Detect which cell encompasses the target text, then output its (x, y) center coordinate. 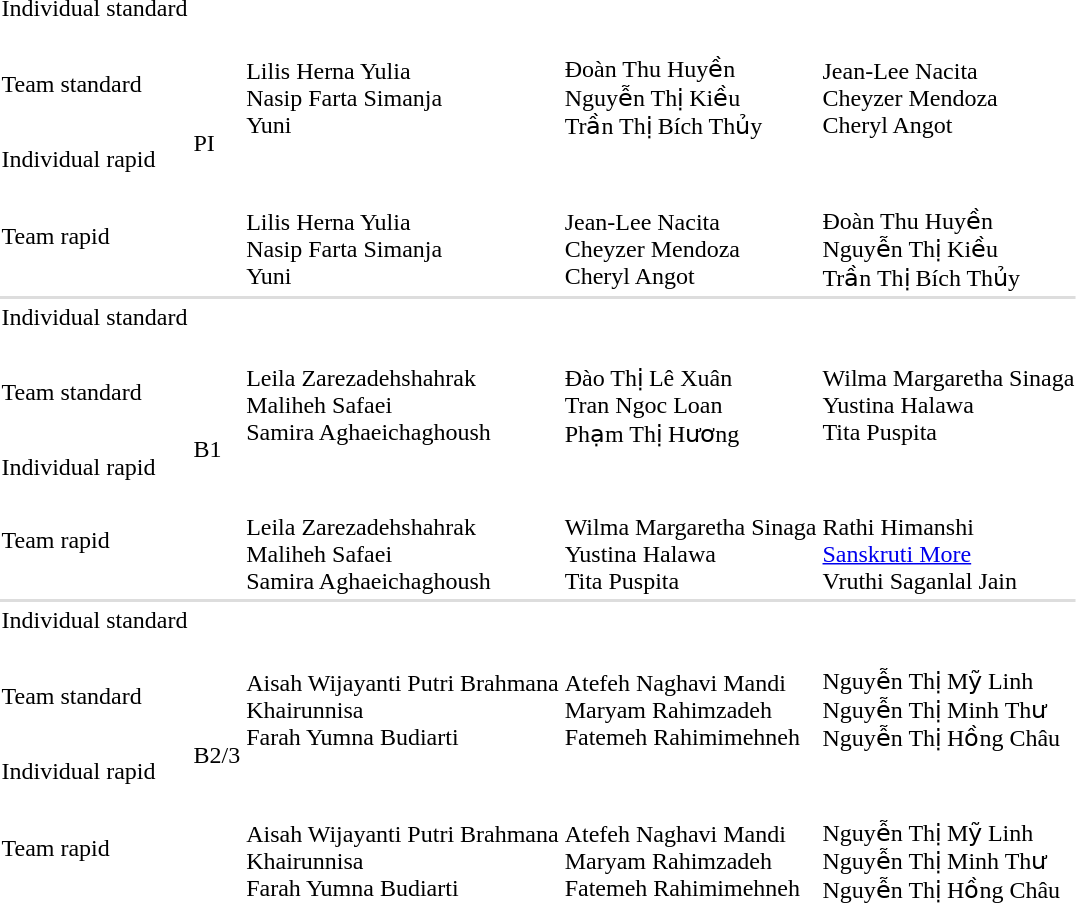
B1 (217, 449)
Aisah Wijayanti Putri BrahmanaKhairunnisaFarah Yumna Budiarti (403, 696)
Nguyễn Thị Mỹ LinhNguyễn Thị Minh ThưNguyễn Thị Hồng Châu (948, 696)
Đào Thị Lê XuânTran Ngoc LoanPhạm Thị Hương (690, 392)
Rathi HimanshiSanskruti MoreVruthi Saganlal Jain (948, 540)
Atefeh Naghavi MandiMaryam RahimzadehFatemeh Rahimimehneh (690, 696)
